Identify which cell holds the provided text, then report its (X, Y) central coordinate. 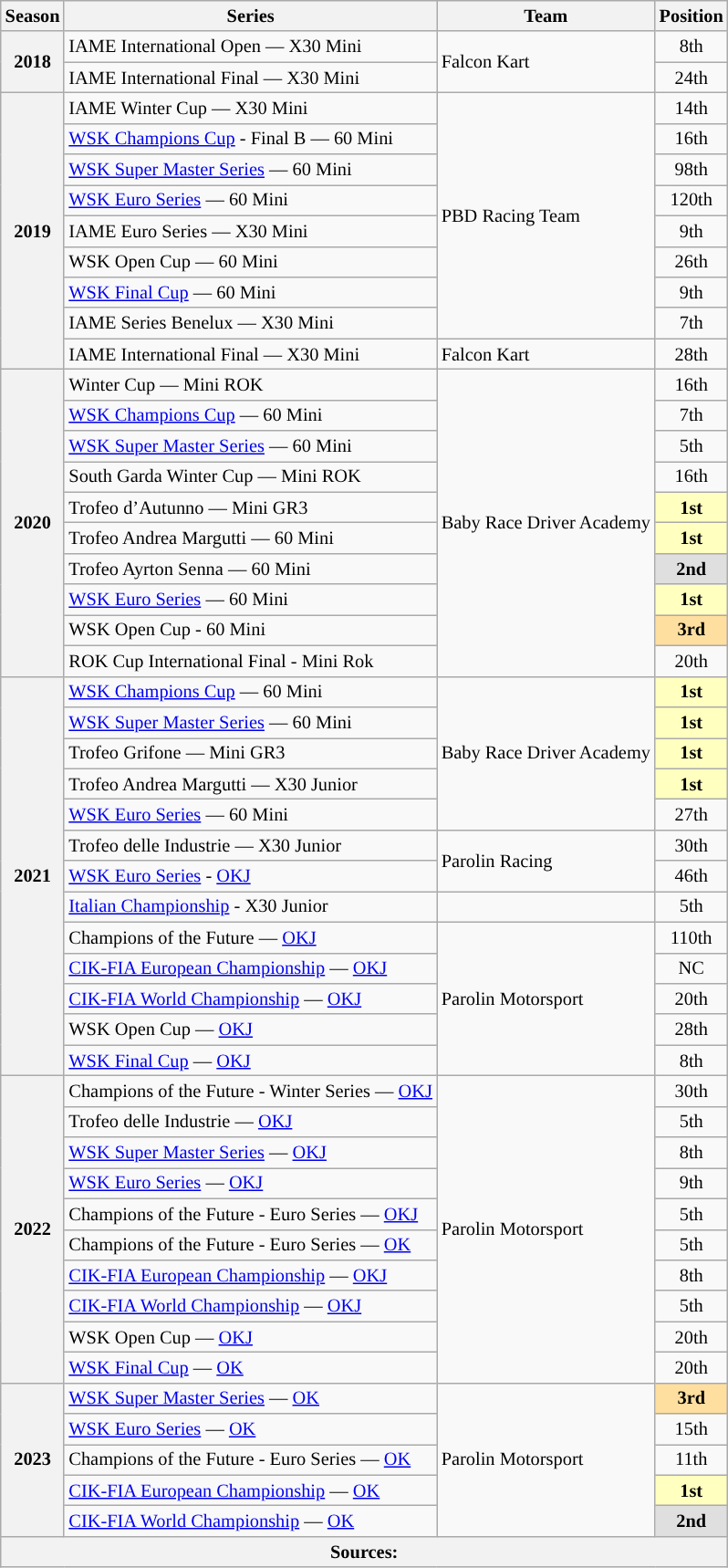
110th (692, 937)
Champions of the Future — OKJ (250, 937)
WSK Super Master Series — OK (250, 1398)
CIK-FIA European Championship — OK (250, 1490)
26th (692, 262)
WSK Euro Series — OK (250, 1429)
ROK Cup International Final - Mini Rok (250, 661)
2018 (33, 62)
Trofeo d’Autunno — Mini GR3 (250, 507)
WSK Final Cup — OKJ (250, 1061)
Trofeo Ayrton Senna — 60 Mini (250, 569)
2023 (33, 1459)
WSK Champions Cup - Final B — 60 Mini (250, 139)
Series (250, 16)
15th (692, 1429)
Winter Cup — Mini ROK (250, 384)
Position (692, 16)
11th (692, 1459)
IAME Series Benelux — X30 Mini (250, 323)
South Garda Winter Cup — Mini ROK (250, 476)
2019 (33, 230)
Trofeo delle Industrie — X30 Junior (250, 845)
Sources: (365, 1552)
2021 (33, 876)
2020 (33, 522)
14th (692, 108)
NC (692, 968)
46th (692, 876)
2022 (33, 1228)
Parolin Racing (546, 860)
WSK Euro Series - OKJ (250, 876)
Italian Championship - X30 Junior (250, 906)
Trofeo Andrea Margutti — X30 Junior (250, 784)
24th (692, 78)
IAME Euro Series — X30 Mini (250, 231)
Champions of the Future - Euro Series — OKJ (250, 1214)
WSK Final Cup — 60 Mini (250, 292)
WSK Super Master Series — OKJ (250, 1153)
Trofeo Grifone — Mini GR3 (250, 753)
Season (33, 16)
WSK Open Cup — 60 Mini (250, 262)
98th (692, 170)
WSK Open Cup - 60 Mini (250, 630)
Trofeo delle Industrie — OKJ (250, 1122)
Champions of the Future - Winter Series — OKJ (250, 1091)
IAME International Open — X30 Mini (250, 47)
PBD Racing Team (546, 215)
Team (546, 16)
CIK-FIA World Championship — OK (250, 1521)
WSK Euro Series — OKJ (250, 1183)
WSK Final Cup — OK (250, 1367)
27th (692, 814)
120th (692, 200)
IAME Winter Cup — X30 Mini (250, 108)
Trofeo Andrea Margutti — 60 Mini (250, 538)
